Pinpoint the cell where the given text exists, returning its [x, y] midpoint coordinate. 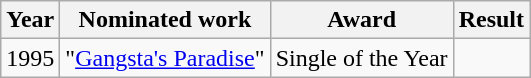
Single of the Year [362, 58]
Year [30, 20]
Result [491, 20]
Award [362, 20]
1995 [30, 58]
Nominated work [165, 20]
"Gangsta's Paradise" [165, 58]
